From the cell containing the given text, extract its center point as (X, Y) coordinate. 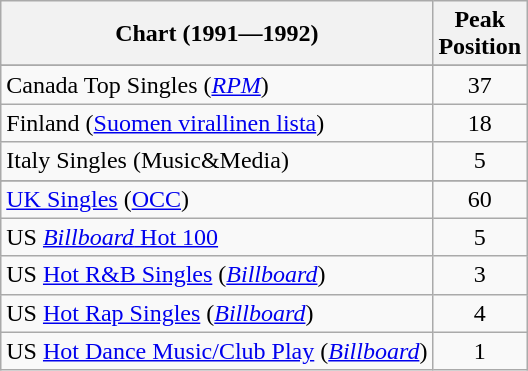
UK Singles (OCC) (217, 199)
37 (480, 85)
4 (480, 313)
US Hot R&B Singles (Billboard) (217, 275)
18 (480, 123)
US Billboard Hot 100 (217, 237)
Canada Top Singles (RPM) (217, 85)
Italy Singles (Music&Media) (217, 161)
US Hot Dance Music/Club Play (Billboard) (217, 351)
Finland (Suomen virallinen lista) (217, 123)
3 (480, 275)
60 (480, 199)
Chart (1991—1992) (217, 34)
1 (480, 351)
US Hot Rap Singles (Billboard) (217, 313)
PeakPosition (480, 34)
